Return [x, y] of the center of cell containing provided text 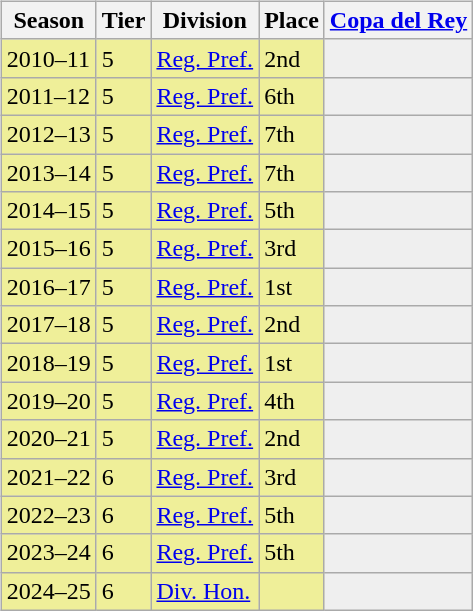
Copa del Rey [398, 20]
Division [205, 20]
4th [292, 401]
2022–23 [48, 515]
2020–21 [48, 439]
6th [292, 96]
2023–24 [48, 553]
2013–14 [48, 173]
2024–25 [48, 591]
2015–16 [48, 249]
Tier [124, 20]
2012–13 [48, 134]
2017–18 [48, 325]
2019–20 [48, 401]
2014–15 [48, 211]
2016–17 [48, 287]
2011–12 [48, 96]
Season [48, 20]
Div. Hon. [205, 591]
2018–19 [48, 363]
2010–11 [48, 58]
Place [292, 20]
2021–22 [48, 477]
